Return (X, Y) of the center of cell containing provided text 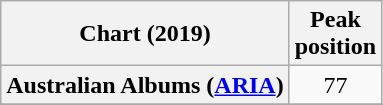
Peakposition (335, 34)
Chart (2019) (145, 34)
Australian Albums (ARIA) (145, 85)
77 (335, 85)
